Detect which cell encompasses the target text, then output its (x, y) center coordinate. 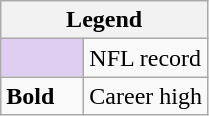
Career high (146, 96)
Legend (104, 20)
Bold (42, 96)
NFL record (146, 58)
